Return the [X, Y] coordinate for the center point of the cell that contains the specified text.  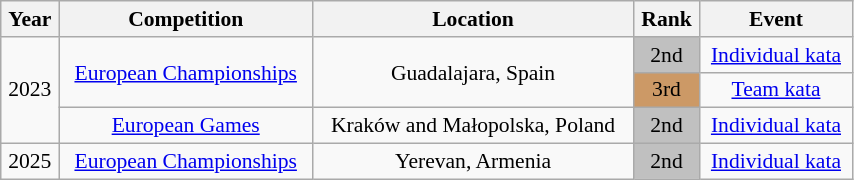
Guadalajara, Spain [474, 72]
Kraków and Małopolska, Poland [474, 126]
3rd [666, 90]
Rank [666, 19]
Yerevan, Armenia [474, 162]
Location [474, 19]
Year [30, 19]
2025 [30, 162]
Event [776, 19]
Competition [186, 19]
European Games [186, 126]
2023 [30, 90]
Team kata [776, 90]
